Scan for the cell matching the given text and deliver its (x, y) coordinate at center. 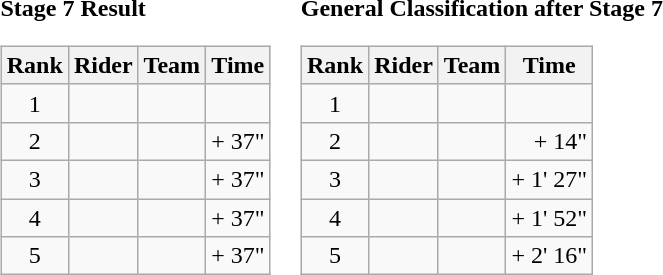
+ 2' 16" (550, 256)
+ 1' 27" (550, 179)
+ 14" (550, 141)
+ 1' 52" (550, 217)
